Identify which cell holds the provided text, then report its (X, Y) central coordinate. 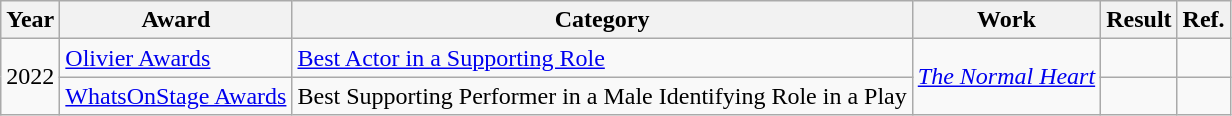
The Normal Heart (1006, 77)
WhatsOnStage Awards (176, 96)
2022 (30, 77)
Year (30, 20)
Best Actor in a Supporting Role (602, 58)
Best Supporting Performer in a Male Identifying Role in a Play (602, 96)
Work (1006, 20)
Olivier Awards (176, 58)
Result (1139, 20)
Award (176, 20)
Ref. (1204, 20)
Category (602, 20)
